Capture the cell that displays the provided text and extract its [X, Y] central coordinate. 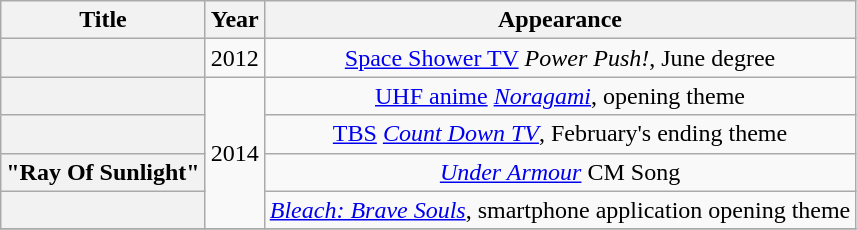
UHF anime Noragami, opening theme [560, 96]
Appearance [560, 20]
2014 [234, 153]
"Ray Of Sunlight" [103, 172]
TBS Count Down TV, February's ending theme [560, 134]
Space Shower TV Power Push!, June degree [560, 58]
Bleach: Brave Souls, smartphone application opening theme [560, 210]
Title [103, 20]
2012 [234, 58]
Under Armour CM Song [560, 172]
Year [234, 20]
